From the cell containing the given text, extract its center point as (X, Y) coordinate. 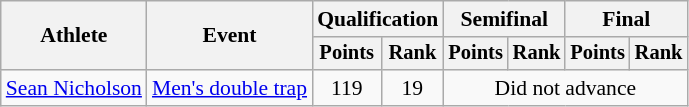
Final (626, 19)
Qualification (378, 19)
Sean Nicholson (74, 88)
Athlete (74, 36)
Men's double trap (230, 88)
119 (346, 88)
Semifinal (504, 19)
Event (230, 36)
Did not advance (565, 88)
19 (412, 88)
